Return (x, y) of the center of cell containing provided text 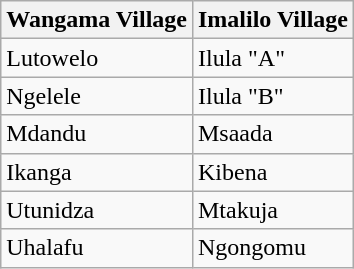
Ikanga (97, 172)
Utunidza (97, 210)
Wangama Village (97, 20)
Mdandu (97, 134)
Msaada (272, 134)
Ngongomu (272, 248)
Imalilo Village (272, 20)
Ilula "B" (272, 96)
Ngelele (97, 96)
Mtakuja (272, 210)
Lutowelo (97, 58)
Uhalafu (97, 248)
Kibena (272, 172)
Ilula "A" (272, 58)
